For the text-containing cell, return its midpoint in [X, Y] coordinate format. 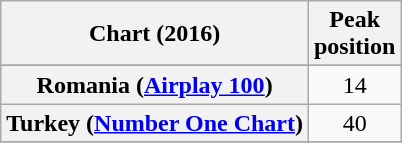
Peakposition [354, 34]
Chart (2016) [155, 34]
Turkey (Number One Chart) [155, 123]
Romania (Airplay 100) [155, 85]
40 [354, 123]
14 [354, 85]
